Return (x, y) of the center of cell containing provided text 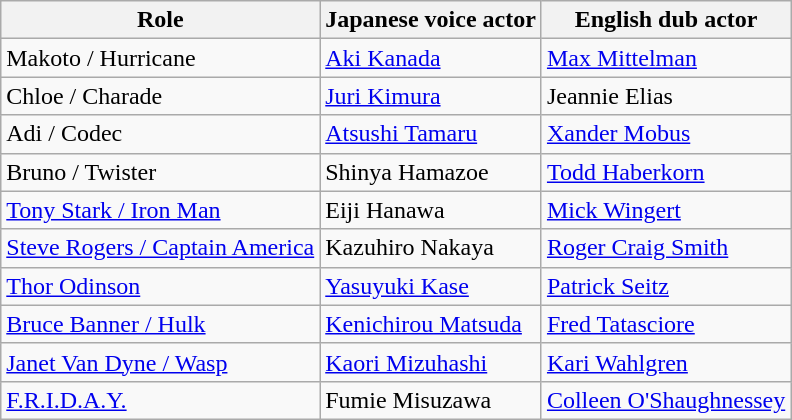
Colleen O'Shaughnessey (666, 400)
Shinya Hamazoe (431, 172)
Chloe / Charade (160, 96)
Atsushi Tamaru (431, 134)
Roger Craig Smith (666, 248)
Tony Stark / Iron Man (160, 210)
Kaori Mizuhashi (431, 362)
Thor Odinson (160, 286)
Jeannie Elias (666, 96)
Fumie Misuzawa (431, 400)
Kari Wahlgren (666, 362)
Kenichirou Matsuda (431, 324)
Yasuyuki Kase (431, 286)
Role (160, 20)
Mick Wingert (666, 210)
Kazuhiro Nakaya (431, 248)
Juri Kimura (431, 96)
F.R.I.D.A.Y. (160, 400)
Janet Van Dyne / Wasp (160, 362)
Max Mittelman (666, 58)
Fred Tatasciore (666, 324)
Eiji Hanawa (431, 210)
Todd Haberkorn (666, 172)
Bruce Banner / Hulk (160, 324)
Adi / Codec (160, 134)
Japanese voice actor (431, 20)
Steve Rogers / Captain America (160, 248)
Bruno / Twister (160, 172)
Makoto / Hurricane (160, 58)
Aki Kanada (431, 58)
Patrick Seitz (666, 286)
English dub actor (666, 20)
Xander Mobus (666, 134)
